Provide the [x, y] coordinate of the cell's center where the given text is located.  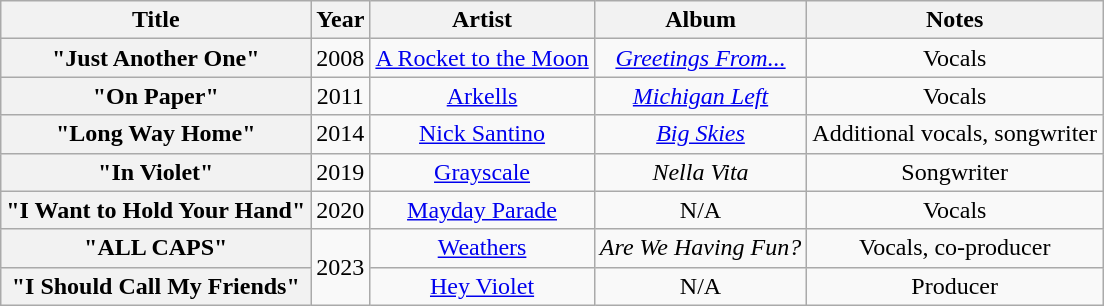
"In Violet" [156, 172]
Title [156, 20]
Big Skies [700, 134]
Weathers [482, 248]
Nick Santino [482, 134]
Michigan Left [700, 96]
Artist [482, 20]
Vocals, co-producer [955, 248]
"I Want to Hold Your Hand" [156, 210]
2008 [340, 58]
A Rocket to the Moon [482, 58]
2020 [340, 210]
Nella Vita [700, 172]
Grayscale [482, 172]
Notes [955, 20]
"Long Way Home" [156, 134]
Album [700, 20]
Are We Having Fun? [700, 248]
2023 [340, 267]
"ALL CAPS" [156, 248]
2011 [340, 96]
"Just Another One" [156, 58]
Additional vocals, songwriter [955, 134]
Mayday Parade [482, 210]
Year [340, 20]
Songwriter [955, 172]
Producer [955, 286]
2014 [340, 134]
Arkells [482, 96]
Greetings From... [700, 58]
2019 [340, 172]
"I Should Call My Friends" [156, 286]
Hey Violet [482, 286]
"On Paper" [156, 96]
